Output the [x, y] coordinate of the center of the cell containing the given text.  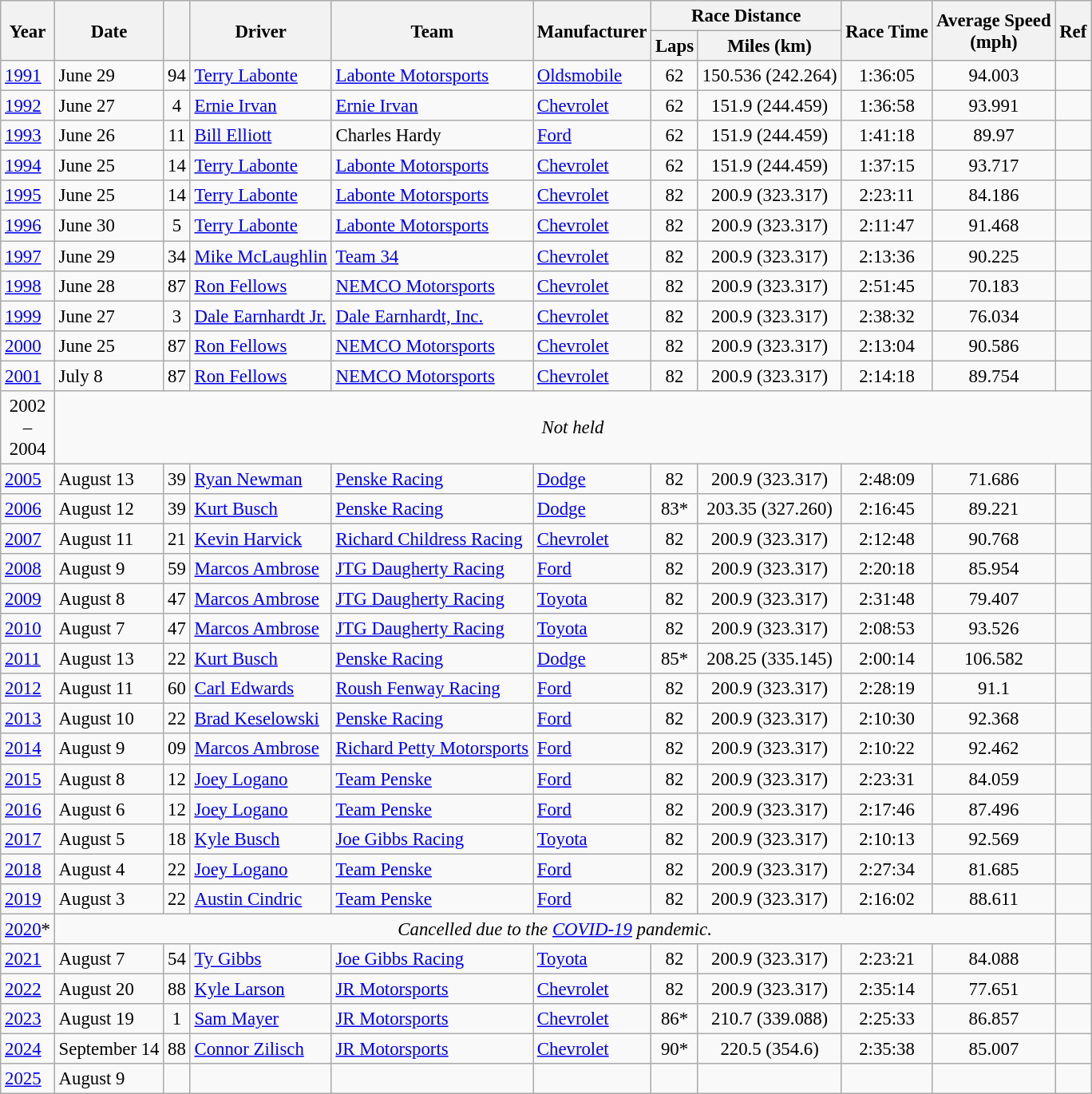
71.686 [994, 479]
2:17:46 [887, 809]
2016 [28, 809]
August 6 [109, 809]
81.685 [994, 869]
34 [177, 256]
Ty Gibbs [260, 959]
92.462 [994, 749]
2002–2004 [28, 428]
Race Time [887, 30]
June 28 [109, 286]
93.717 [994, 166]
July 8 [109, 376]
2023 [28, 1019]
91.468 [994, 226]
84.088 [994, 959]
2021 [28, 959]
1:36:58 [887, 106]
86.857 [994, 1019]
2:31:48 [887, 599]
1998 [28, 286]
Carl Edwards [260, 689]
90.225 [994, 256]
2:23:31 [887, 779]
1996 [28, 226]
1992 [28, 106]
86* [675, 1019]
Year [28, 30]
83* [675, 509]
2:25:33 [887, 1019]
93.991 [994, 106]
85.007 [994, 1049]
220.5 (354.6) [770, 1049]
Not held [572, 428]
84.059 [994, 779]
2018 [28, 869]
June 26 [109, 136]
90.768 [994, 539]
94.003 [994, 76]
Brad Keselowski [260, 719]
August 12 [109, 509]
2:38:32 [887, 316]
Dale Earnhardt Jr. [260, 316]
77.651 [994, 989]
Miles (km) [770, 46]
September 14 [109, 1049]
Team 34 [432, 256]
2:13:04 [887, 346]
2:08:53 [887, 629]
Cancelled due to the COVID-19 pandemic. [555, 929]
70.183 [994, 286]
92.569 [994, 839]
2:00:14 [887, 659]
2:11:47 [887, 226]
Team [432, 30]
84.186 [994, 195]
2:14:18 [887, 376]
Kyle Busch [260, 839]
11 [177, 136]
2:28:19 [887, 689]
2:16:45 [887, 509]
Richard Childress Racing [432, 539]
Kyle Larson [260, 989]
2000 [28, 346]
91.1 [994, 689]
Connor Zilisch [260, 1049]
85.954 [994, 569]
85* [675, 659]
2020* [28, 929]
5 [177, 226]
2024 [28, 1049]
Charles Hardy [432, 136]
Average Speed(mph) [994, 30]
18 [177, 839]
Ref [1073, 30]
87.496 [994, 809]
150.536 (242.264) [770, 76]
August 10 [109, 719]
1 [177, 1019]
Austin Cindric [260, 899]
2017 [28, 839]
2013 [28, 719]
1995 [28, 195]
54 [177, 959]
Bill Elliott [260, 136]
2:16:02 [887, 899]
Manufacturer [592, 30]
93.526 [994, 629]
60 [177, 689]
Dale Earnhardt, Inc. [432, 316]
August 5 [109, 839]
210.7 (339.088) [770, 1019]
Oldsmobile [592, 76]
21 [177, 539]
2006 [28, 509]
Kevin Harvick [260, 539]
2015 [28, 779]
90.586 [994, 346]
2:23:11 [887, 195]
2014 [28, 749]
89.221 [994, 509]
09 [177, 749]
79.407 [994, 599]
August 20 [109, 989]
2:35:14 [887, 989]
1994 [28, 166]
2:51:45 [887, 286]
2007 [28, 539]
88.611 [994, 899]
1:37:15 [887, 166]
2:48:09 [887, 479]
2:35:38 [887, 1049]
2001 [28, 376]
1991 [28, 76]
Race Distance [746, 16]
2008 [28, 569]
Laps [675, 46]
2:10:13 [887, 839]
89.97 [994, 136]
2:23:21 [887, 959]
2010 [28, 629]
2:10:30 [887, 719]
2011 [28, 659]
2005 [28, 479]
2:20:18 [887, 569]
Roush Fenway Racing [432, 689]
Ryan Newman [260, 479]
Richard Petty Motorsports [432, 749]
92.368 [994, 719]
1999 [28, 316]
2012 [28, 689]
94 [177, 76]
2019 [28, 899]
Date [109, 30]
2:13:36 [887, 256]
2:12:48 [887, 539]
Mike McLaughlin [260, 256]
89.754 [994, 376]
1993 [28, 136]
Driver [260, 30]
2025 [28, 1079]
August 19 [109, 1019]
2:10:22 [887, 749]
2022 [28, 989]
1:36:05 [887, 76]
2009 [28, 599]
106.582 [994, 659]
2:27:34 [887, 869]
4 [177, 106]
Sam Mayer [260, 1019]
June 30 [109, 226]
1:41:18 [887, 136]
59 [177, 569]
203.35 (327.260) [770, 509]
208.25 (335.145) [770, 659]
August 4 [109, 869]
90* [675, 1049]
1997 [28, 256]
3 [177, 316]
August 3 [109, 899]
76.034 [994, 316]
